Capture the cell that displays the provided text and extract its (x, y) central coordinate. 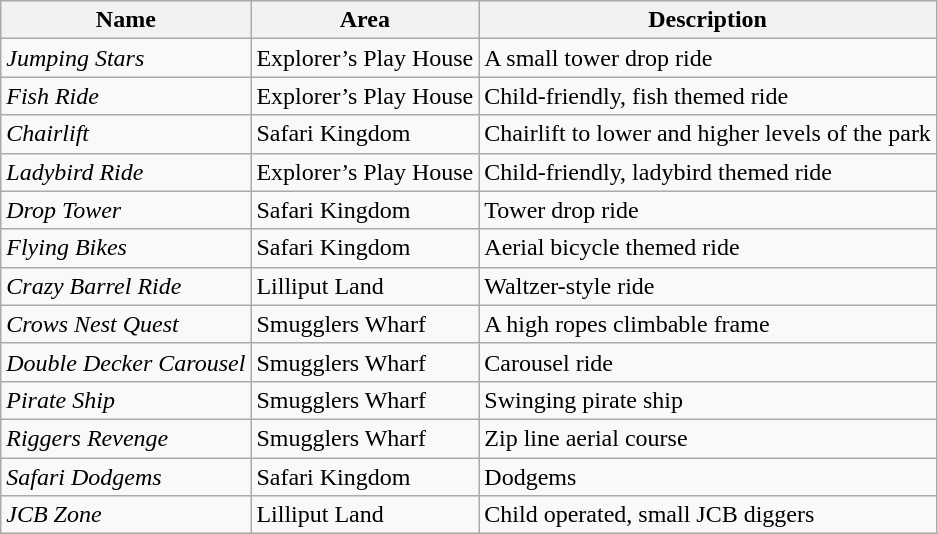
Name (126, 20)
Drop Tower (126, 210)
Carousel ride (708, 362)
Jumping Stars (126, 58)
Ladybird Ride (126, 172)
Dodgems (708, 477)
Safari Dodgems (126, 477)
JCB Zone (126, 515)
Fish Ride (126, 96)
Description (708, 20)
Aerial bicycle themed ride (708, 248)
Crows Nest Quest (126, 324)
Chairlift (126, 134)
Pirate Ship (126, 400)
Flying Bikes (126, 248)
Zip line aerial course (708, 438)
Tower drop ride (708, 210)
Child-friendly, ladybird themed ride (708, 172)
Child operated, small JCB diggers (708, 515)
Crazy Barrel Ride (126, 286)
Waltzer-style ride (708, 286)
Child-friendly, fish themed ride (708, 96)
Chairlift to lower and higher levels of the park (708, 134)
Swinging pirate ship (708, 400)
Riggers Revenge (126, 438)
Area (365, 20)
A small tower drop ride (708, 58)
Double Decker Carousel (126, 362)
A high ropes climbable frame (708, 324)
